Output the (X, Y) coordinate of the center of the cell containing the given text.  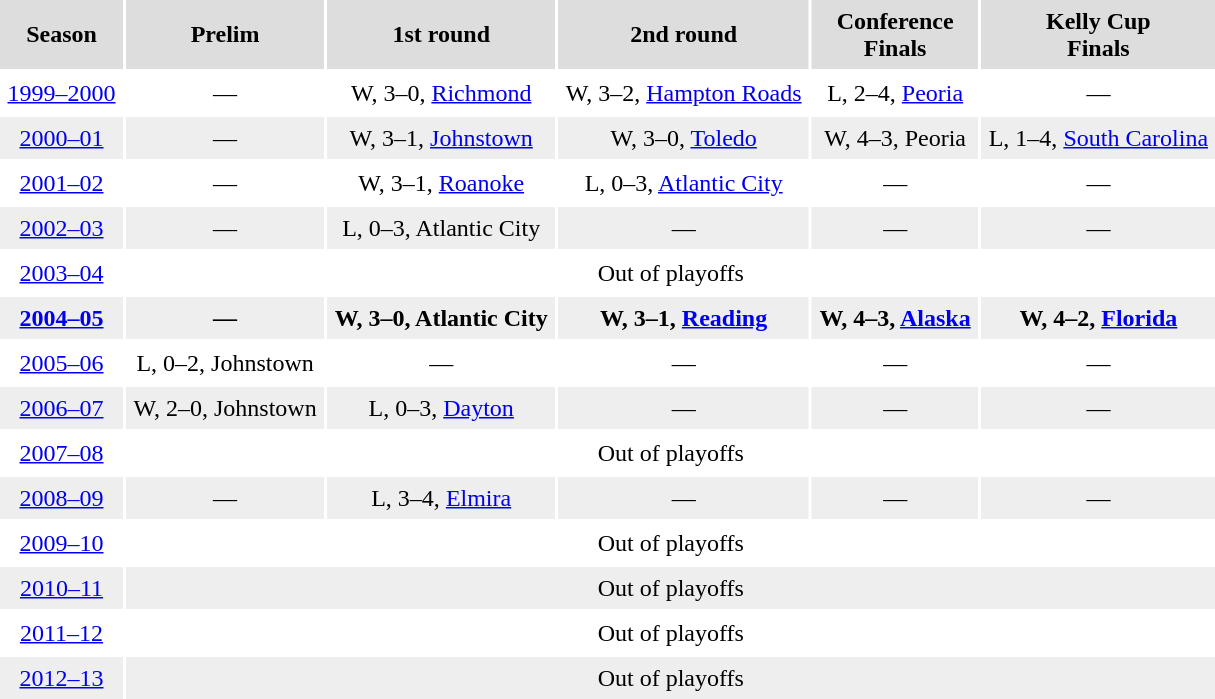
ConferenceFinals (895, 34)
1999–2000 (62, 93)
2004–05 (62, 318)
2005–06 (62, 363)
Season (62, 34)
W, 2–0, Johnstown (225, 408)
L, 0–3, Dayton (441, 408)
Kelly CupFinals (1098, 34)
W, 3–1, Roanoke (441, 183)
W, 3–1, Johnstown (441, 138)
2012–13 (62, 678)
W, 3–1, Reading (684, 318)
2010–11 (62, 588)
2006–07 (62, 408)
2003–04 (62, 273)
W, 3–0, Toledo (684, 138)
2nd round (684, 34)
W, 4–3, Alaska (895, 318)
W, 3–2, Hampton Roads (684, 93)
1st round (441, 34)
2002–03 (62, 228)
Prelim (225, 34)
2007–08 (62, 453)
L, 0–2, Johnstown (225, 363)
W, 4–2, Florida (1098, 318)
L, 1–4, South Carolina (1098, 138)
L, 3–4, Elmira (441, 498)
2001–02 (62, 183)
L, 2–4, Peoria (895, 93)
2008–09 (62, 498)
2000–01 (62, 138)
2009–10 (62, 543)
W, 3–0, Richmond (441, 93)
W, 3–0, Atlantic City (441, 318)
2011–12 (62, 633)
W, 4–3, Peoria (895, 138)
